Determine the (X, Y) coordinate at the center of the cell enclosing the given text.  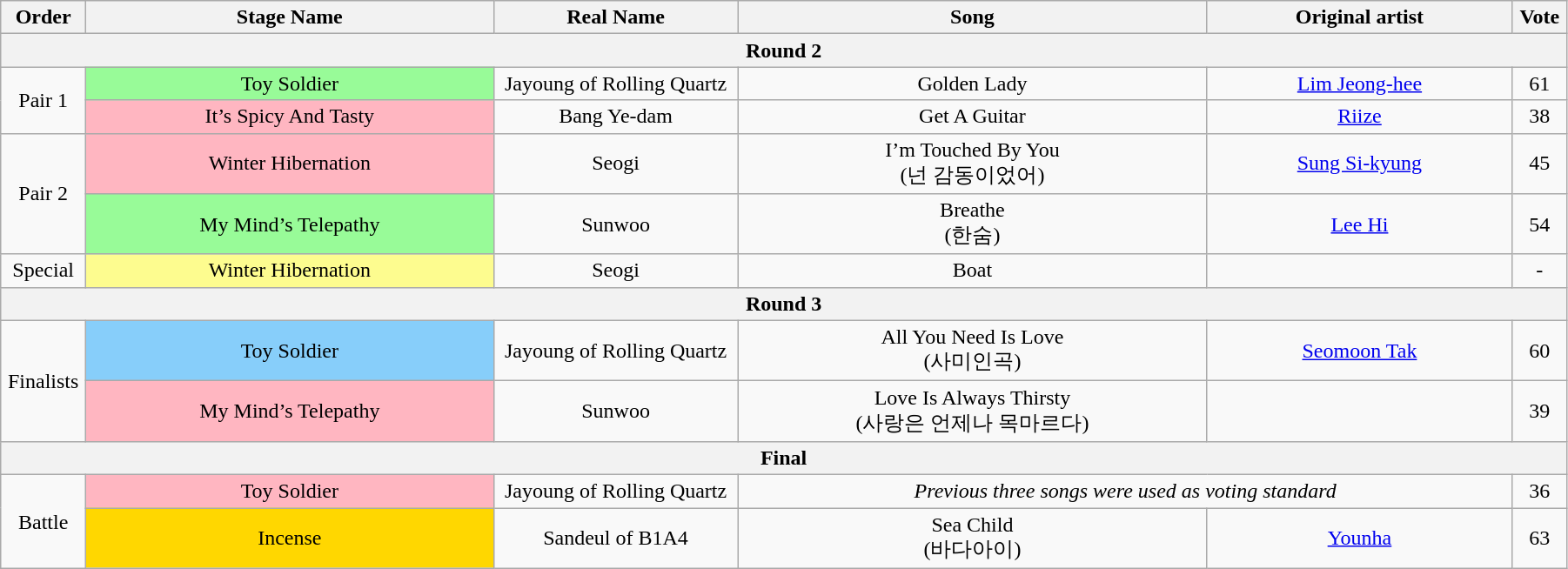
Round 2 (784, 50)
Final (784, 458)
Golden Lady (973, 84)
Vote (1539, 17)
Pair 2 (44, 193)
Get A Guitar (973, 117)
Riize (1359, 117)
Round 3 (784, 304)
61 (1539, 84)
39 (1539, 412)
Love Is Always Thirsty(사랑은 언제나 목마르다) (973, 412)
Seomoon Tak (1359, 351)
Special (44, 271)
Finalists (44, 381)
Sea Child(바다아이) (973, 539)
36 (1539, 491)
Sandeul of B1A4 (616, 539)
45 (1539, 164)
- (1539, 271)
63 (1539, 539)
Real Name (616, 17)
Bang Ye-dam (616, 117)
Stage Name (290, 17)
54 (1539, 224)
Lee Hi (1359, 224)
Original artist (1359, 17)
Order (44, 17)
Boat (973, 271)
I’m Touched By You(넌 감동이었어) (973, 164)
Breathe(한숨) (973, 224)
Song (973, 17)
Battle (44, 521)
Previous three songs were used as voting standard (1125, 491)
Sung Si-kyung (1359, 164)
38 (1539, 117)
60 (1539, 351)
All You Need Is Love(사미인곡) (973, 351)
Younha (1359, 539)
Pair 1 (44, 100)
It’s Spicy And Tasty (290, 117)
Lim Jeong-hee (1359, 84)
Incense (290, 539)
